From the cell containing the given text, extract its center point as [X, Y] coordinate. 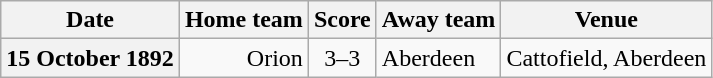
Date [90, 20]
Cattofield, Aberdeen [606, 58]
Aberdeen [438, 58]
Venue [606, 20]
15 October 1892 [90, 58]
Orion [244, 58]
Home team [244, 20]
3–3 [342, 58]
Away team [438, 20]
Score [342, 20]
